Pinpoint the cell where the given text exists, returning its (x, y) midpoint coordinate. 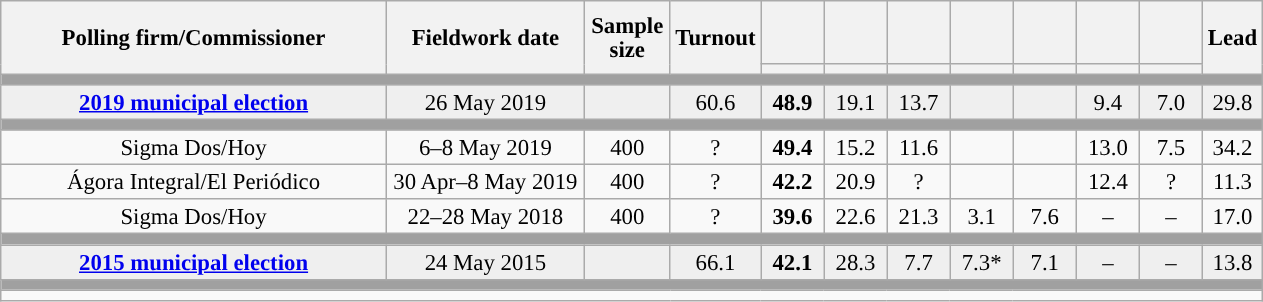
Ágora Integral/El Periódico (194, 182)
Lead (1232, 38)
11.6 (918, 148)
Fieldwork date (485, 38)
49.4 (792, 148)
12.4 (1108, 182)
66.1 (716, 262)
21.3 (918, 218)
7.0 (1170, 102)
11.3 (1232, 182)
22–28 May 2018 (485, 218)
13.7 (918, 102)
13.0 (1108, 148)
60.6 (716, 102)
19.1 (856, 102)
Sample size (627, 38)
9.4 (1108, 102)
7.7 (918, 262)
7.5 (1170, 148)
7.1 (1044, 262)
42.1 (792, 262)
48.9 (792, 102)
39.6 (792, 218)
3.1 (982, 218)
15.2 (856, 148)
2019 municipal election (194, 102)
13.8 (1232, 262)
42.2 (792, 182)
2015 municipal election (194, 262)
24 May 2015 (485, 262)
22.6 (856, 218)
20.9 (856, 182)
34.2 (1232, 148)
Turnout (716, 38)
Polling firm/Commissioner (194, 38)
6–8 May 2019 (485, 148)
7.6 (1044, 218)
17.0 (1232, 218)
7.3* (982, 262)
28.3 (856, 262)
26 May 2019 (485, 102)
29.8 (1232, 102)
30 Apr–8 May 2019 (485, 182)
